Return (X, Y) of the center of cell containing provided text 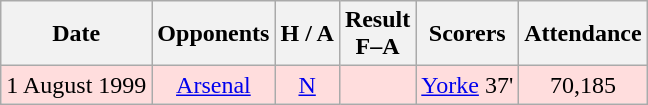
Opponents (214, 34)
ResultF–A (377, 34)
Attendance (583, 34)
Arsenal (214, 85)
70,185 (583, 85)
N (307, 85)
1 August 1999 (76, 85)
H / A (307, 34)
Date (76, 34)
Yorke 37' (468, 85)
Scorers (468, 34)
